For the text-containing cell, return its midpoint in [X, Y] coordinate format. 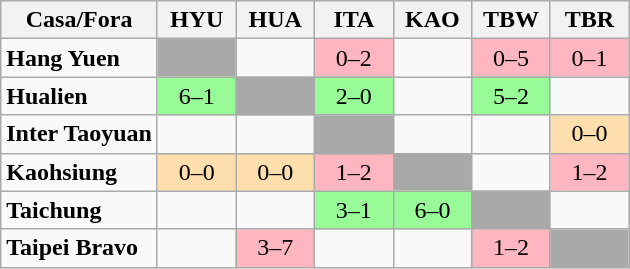
0–2 [354, 58]
6–0 [432, 210]
HYU [196, 20]
0–1 [590, 58]
ITA [354, 20]
0–5 [512, 58]
HUA [276, 20]
TBW [512, 20]
Kaohsiung [80, 172]
3–7 [276, 248]
Inter Taoyuan [80, 134]
5–2 [512, 96]
TBR [590, 20]
KAO [432, 20]
Taichung [80, 210]
3–1 [354, 210]
Casa/Fora [80, 20]
2–0 [354, 96]
6–1 [196, 96]
Hang Yuen [80, 58]
Hualien [80, 96]
Taipei Bravo [80, 248]
